Output the (x, y) coordinate of the center of the cell containing the given text.  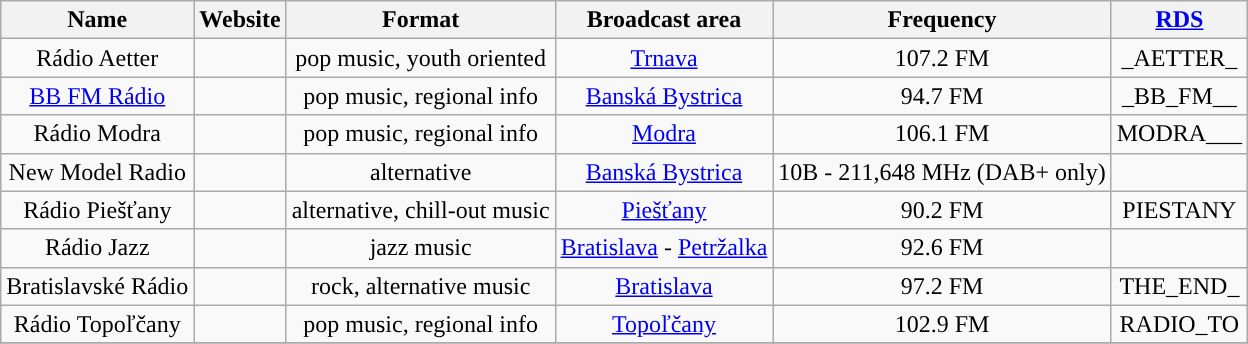
RADIO_TO (1179, 324)
92.6 FM (942, 248)
106.1 FM (942, 134)
Rádio Aetter (98, 58)
Modra (664, 134)
Rádio Topoľčany (98, 324)
THE_END_ (1179, 286)
RDS (1179, 20)
90.2 FM (942, 210)
jazz music (420, 248)
New Model Radio (98, 172)
Piešťany (664, 210)
Frequency (942, 20)
alternative (420, 172)
Name (98, 20)
Rádio Piešťany (98, 210)
PIESTANY (1179, 210)
rock, alternative music (420, 286)
Trnava (664, 58)
BB FM Rádio (98, 96)
MODRA___ (1179, 134)
Topoľčany (664, 324)
pop music, youth oriented (420, 58)
Website (240, 20)
10B - 211,648 MHz (DAB+ only) (942, 172)
Bratislava (664, 286)
Broadcast area (664, 20)
94.7 FM (942, 96)
97.2 FM (942, 286)
102.9 FM (942, 324)
Rádio Modra (98, 134)
107.2 FM (942, 58)
Format (420, 20)
Rádio Jazz (98, 248)
Bratislava - Petržalka (664, 248)
alternative, chill-out music (420, 210)
_AETTER_ (1179, 58)
_BB_FM__ (1179, 96)
Bratislavské Rádio (98, 286)
